Detect which cell encompasses the target text, then output its (x, y) center coordinate. 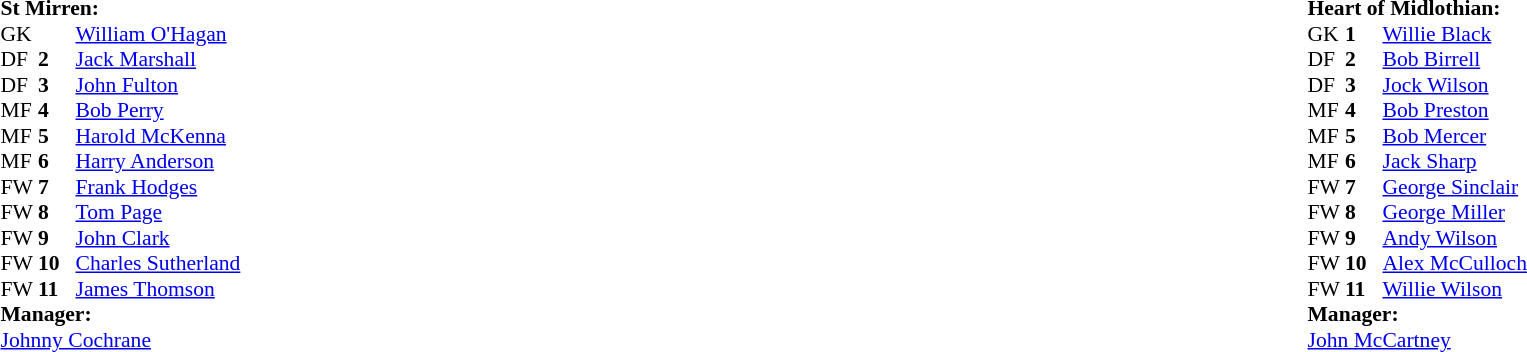
George Miller (1454, 213)
Willie Wilson (1454, 289)
Willie Black (1454, 34)
Bob Perry (158, 111)
Charles Sutherland (158, 263)
Jack Marshall (158, 59)
John Fulton (158, 85)
James Thomson (158, 289)
Harry Anderson (158, 161)
Jack Sharp (1454, 161)
Jock Wilson (1454, 85)
William O'Hagan (158, 34)
Frank Hodges (158, 187)
Alex McCulloch (1454, 263)
Bob Birrell (1454, 59)
Andy Wilson (1454, 238)
Bob Preston (1454, 111)
Bob Mercer (1454, 136)
1 (1364, 34)
Tom Page (158, 213)
John Clark (158, 238)
George Sinclair (1454, 187)
Harold McKenna (158, 136)
